Return the (x, y) coordinate for the center point of the cell that contains the specified text.  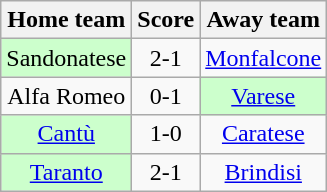
Home team (66, 20)
Varese (264, 96)
Cantù (66, 134)
Score (166, 20)
Away team (264, 20)
Caratese (264, 134)
Taranto (66, 172)
Sandonatese (66, 58)
0-1 (166, 96)
1-0 (166, 134)
Brindisi (264, 172)
Alfa Romeo (66, 96)
Monfalcone (264, 58)
